Capture the cell that displays the provided text and extract its [X, Y] central coordinate. 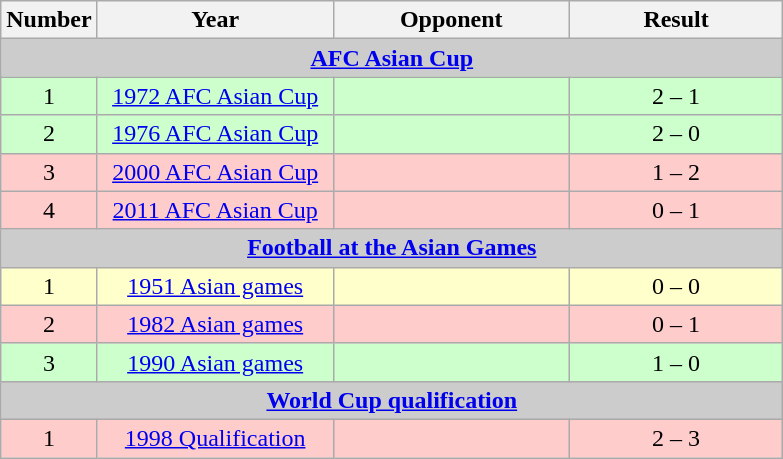
1990 Asian games [215, 362]
AFC Asian Cup [392, 58]
2 – 3 [676, 438]
World Cup qualification [392, 400]
1 – 0 [676, 362]
Result [676, 20]
Number [49, 20]
1998 Qualification [215, 438]
2011 AFC Asian Cup [215, 210]
1 – 2 [676, 172]
2000 AFC Asian Cup [215, 172]
4 [49, 210]
1951 Asian games [215, 286]
Football at the Asian Games [392, 248]
1972 AFC Asian Cup [215, 96]
0 – 0 [676, 286]
Opponent [451, 20]
1976 AFC Asian Cup [215, 134]
2 – 0 [676, 134]
Year [215, 20]
1982 Asian games [215, 324]
2 – 1 [676, 96]
